Return the [X, Y] coordinate for the center point of the cell that contains the specified text.  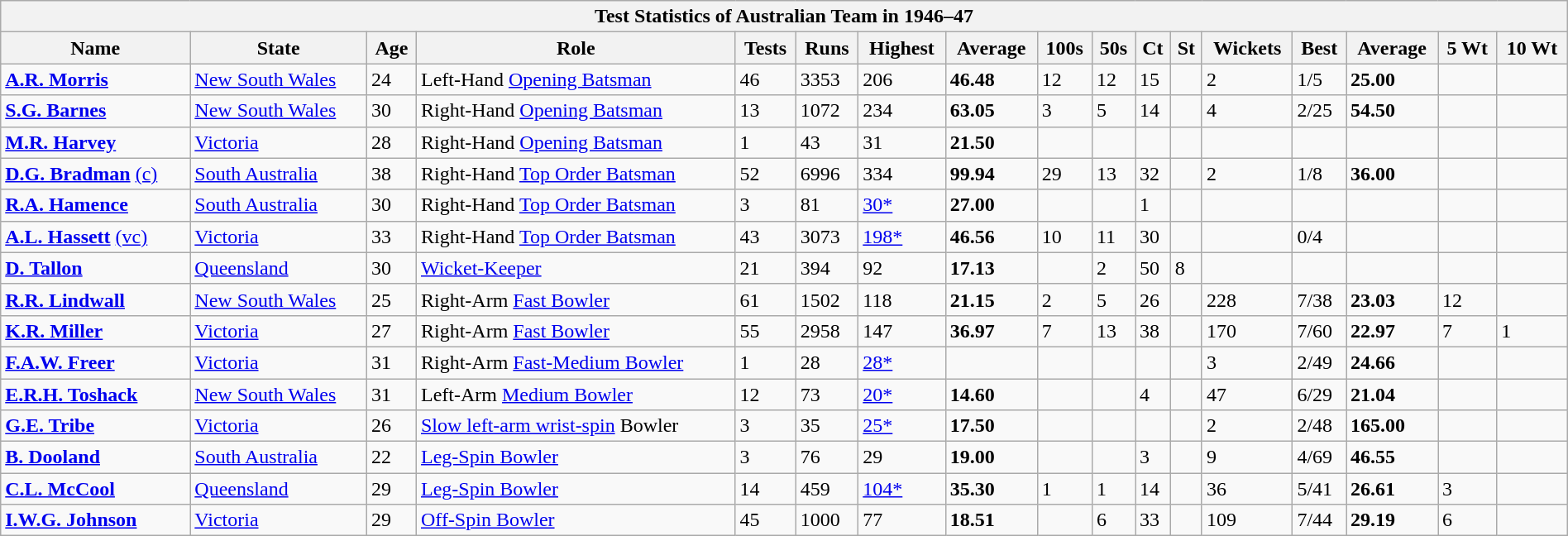
50s [1113, 48]
1/8 [1320, 174]
36.97 [991, 331]
1/5 [1320, 79]
E.R.H. Toshack [96, 395]
A.L. Hassett (vc) [96, 237]
G.E. Tribe [96, 426]
Left-Arm Medium Bowler [576, 395]
2/49 [1320, 362]
15 [1153, 79]
R.A. Hamence [96, 205]
Best [1320, 48]
9 [1247, 457]
99.94 [991, 174]
21.15 [991, 299]
1502 [827, 299]
118 [901, 299]
22 [392, 457]
3353 [827, 79]
2958 [827, 331]
Wicket-Keeper [576, 268]
92 [901, 268]
D.G. Bradman (c) [96, 174]
109 [1247, 520]
Runs [827, 48]
147 [901, 331]
17.13 [991, 268]
73 [827, 395]
100s [1064, 48]
45 [766, 520]
22.97 [1393, 331]
I.W.G. Johnson [96, 520]
170 [1247, 331]
1072 [827, 111]
Role [576, 48]
Left-Hand Opening Batsman [576, 79]
76 [827, 457]
23.03 [1393, 299]
F.A.W. Freer [96, 362]
17.50 [991, 426]
1000 [827, 520]
Test Statistics of Australian Team in 1946–47 [784, 17]
165.00 [1393, 426]
Age [392, 48]
6996 [827, 174]
334 [901, 174]
459 [827, 489]
35.30 [991, 489]
Highest [901, 48]
Ct [1153, 48]
S.G. Barnes [96, 111]
25 [392, 299]
24 [392, 79]
2/48 [1320, 426]
46.55 [1393, 457]
2/25 [1320, 111]
7/44 [1320, 520]
24.66 [1393, 362]
81 [827, 205]
14.60 [991, 395]
46.56 [991, 237]
28* [901, 362]
18.51 [991, 520]
A.R. Morris [96, 79]
21.50 [991, 142]
C.L. McCool [96, 489]
21 [766, 268]
Slow left-arm wrist-spin Bowler [576, 426]
K.R. Miller [96, 331]
35 [827, 426]
5/41 [1320, 489]
20* [901, 395]
R.R. Lindwall [96, 299]
7/38 [1320, 299]
B. Dooland [96, 457]
D. Tallon [96, 268]
52 [766, 174]
Name [96, 48]
Wickets [1247, 48]
36.00 [1393, 174]
55 [766, 331]
47 [1247, 395]
6/29 [1320, 395]
8 [1186, 268]
21.04 [1393, 395]
30* [901, 205]
63.05 [991, 111]
27 [392, 331]
Off-Spin Bowler [576, 520]
234 [901, 111]
10 Wt [1532, 48]
54.50 [1393, 111]
36 [1247, 489]
5 Wt [1467, 48]
3073 [827, 237]
29.19 [1393, 520]
394 [827, 268]
61 [766, 299]
0/4 [1320, 237]
104* [901, 489]
50 [1153, 268]
32 [1153, 174]
228 [1247, 299]
St [1186, 48]
19.00 [991, 457]
7/60 [1320, 331]
10 [1064, 237]
46 [766, 79]
25.00 [1393, 79]
M.R. Harvey [96, 142]
26.61 [1393, 489]
State [279, 48]
25* [901, 426]
198* [901, 237]
46.48 [991, 79]
Tests [766, 48]
11 [1113, 237]
Right-Arm Fast-Medium Bowler [576, 362]
27.00 [991, 205]
77 [901, 520]
4/69 [1320, 457]
206 [901, 79]
